Search for the cell housing the specified text and yield its [x, y] center coordinate. 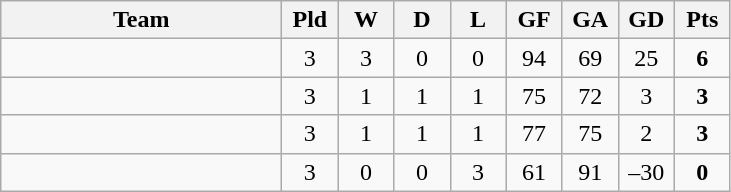
6 [702, 58]
W [366, 20]
GD [646, 20]
Pld [310, 20]
69 [590, 58]
94 [534, 58]
25 [646, 58]
GA [590, 20]
77 [534, 134]
61 [534, 172]
D [422, 20]
Team [142, 20]
L [478, 20]
72 [590, 96]
GF [534, 20]
Pts [702, 20]
–30 [646, 172]
2 [646, 134]
91 [590, 172]
